Return the (x, y) coordinate for the center point of the cell that contains the specified text.  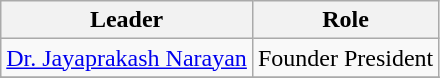
Role (345, 20)
Founder President (345, 58)
Leader (127, 20)
Dr. Jayaprakash Narayan (127, 58)
